Detect which cell encompasses the target text, then output its (X, Y) center coordinate. 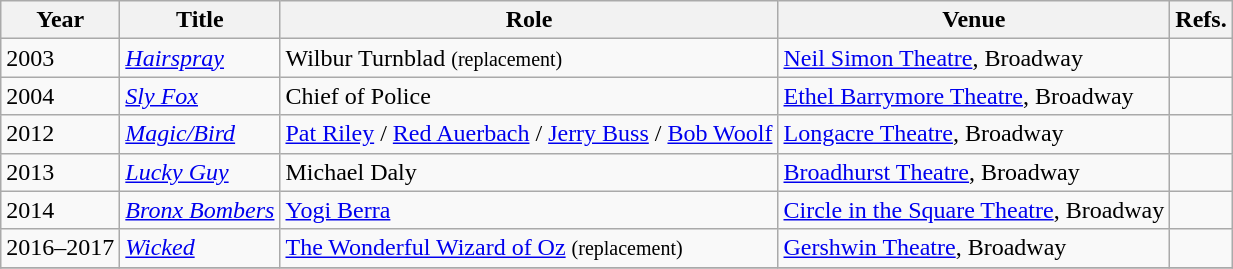
Neil Simon Theatre, Broadway (974, 58)
2016–2017 (60, 248)
2013 (60, 172)
Bronx Bombers (200, 210)
Pat Riley / Red Auerbach / Jerry Buss / Bob Woolf (529, 134)
Wilbur Turnblad (replacement) (529, 58)
2003 (60, 58)
Chief of Police (529, 96)
2004 (60, 96)
Yogi Berra (529, 210)
Refs. (1201, 20)
Hairspray (200, 58)
Circle in the Square Theatre, Broadway (974, 210)
Sly Fox (200, 96)
Michael Daly (529, 172)
The Wonderful Wizard of Oz (replacement) (529, 248)
Venue (974, 20)
Lucky Guy (200, 172)
Wicked (200, 248)
Year (60, 20)
Gershwin Theatre, Broadway (974, 248)
Longacre Theatre, Broadway (974, 134)
Magic/Bird (200, 134)
Role (529, 20)
Ethel Barrymore Theatre, Broadway (974, 96)
Broadhurst Theatre, Broadway (974, 172)
Title (200, 20)
2012 (60, 134)
2014 (60, 210)
